Find where the given text appears and provide that cell's center as (x, y) coordinate. 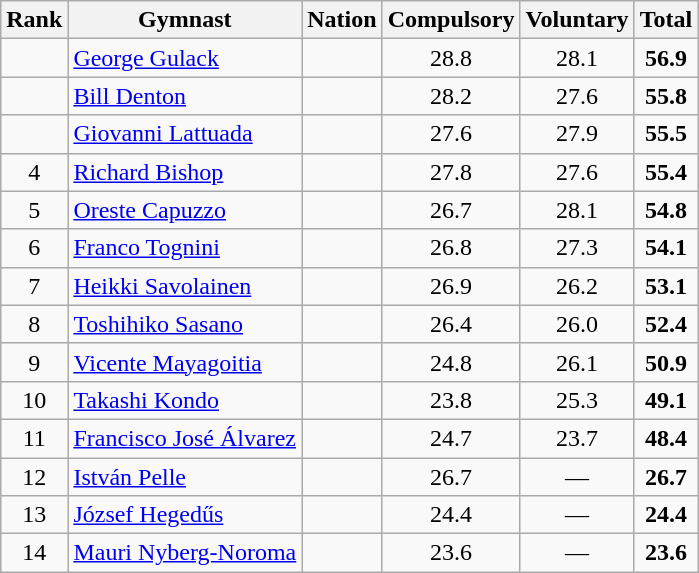
István Pelle (185, 477)
Gymnast (185, 20)
28.8 (451, 58)
55.4 (666, 172)
23.8 (451, 400)
13 (34, 515)
11 (34, 438)
Francisco José Álvarez (185, 438)
4 (34, 172)
12 (34, 477)
6 (34, 248)
26.9 (451, 286)
Heikki Savolainen (185, 286)
József Hegedűs (185, 515)
26.1 (577, 362)
24.8 (451, 362)
George Gulack (185, 58)
Nation (342, 20)
26.0 (577, 324)
52.4 (666, 324)
Bill Denton (185, 96)
Total (666, 20)
54.1 (666, 248)
8 (34, 324)
10 (34, 400)
Giovanni Lattuada (185, 134)
Compulsory (451, 20)
28.2 (451, 96)
27.3 (577, 248)
55.8 (666, 96)
27.9 (577, 134)
56.9 (666, 58)
48.4 (666, 438)
54.8 (666, 210)
53.1 (666, 286)
Franco Tognini (185, 248)
9 (34, 362)
14 (34, 553)
5 (34, 210)
Richard Bishop (185, 172)
55.5 (666, 134)
26.2 (577, 286)
Rank (34, 20)
26.8 (451, 248)
Voluntary (577, 20)
Vicente Mayagoitia (185, 362)
50.9 (666, 362)
Mauri Nyberg-Noroma (185, 553)
Oreste Capuzzo (185, 210)
Toshihiko Sasano (185, 324)
49.1 (666, 400)
26.4 (451, 324)
Takashi Kondo (185, 400)
24.7 (451, 438)
27.8 (451, 172)
7 (34, 286)
23.7 (577, 438)
25.3 (577, 400)
